Find where the given text appears and provide that cell's center as [X, Y] coordinate. 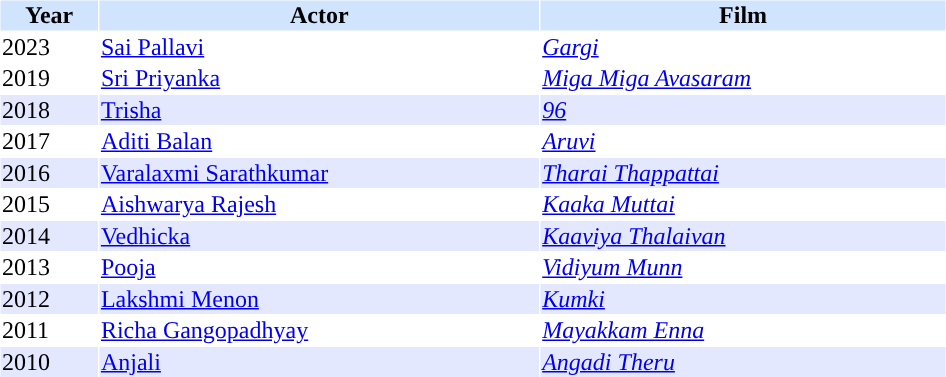
Richa Gangopadhyay [319, 331]
2013 [48, 267]
2016 [48, 173]
Vidiyum Munn [744, 267]
Sri Priyanka [319, 79]
Kaaviya Thalaivan [744, 236]
2010 [48, 362]
Vedhicka [319, 236]
Lakshmi Menon [319, 299]
2012 [48, 299]
Sai Pallavi [319, 47]
Varalaxmi Sarathkumar [319, 173]
2015 [48, 205]
Angadi Theru [744, 362]
Kaaka Muttai [744, 205]
Miga Miga Avasaram [744, 79]
2018 [48, 110]
Pooja [319, 267]
Tharai Thappattai [744, 173]
2023 [48, 47]
Aditi Balan [319, 141]
Kumki [744, 299]
Gargi [744, 47]
Film [744, 15]
Mayakkam Enna [744, 331]
Actor [319, 15]
96 [744, 110]
Year [48, 15]
2011 [48, 331]
Aishwarya Rajesh [319, 205]
Anjali [319, 362]
Aruvi [744, 141]
2017 [48, 141]
2014 [48, 236]
Trisha [319, 110]
2019 [48, 79]
